Locate the cell with the specified text and output its [x, y] center coordinate. 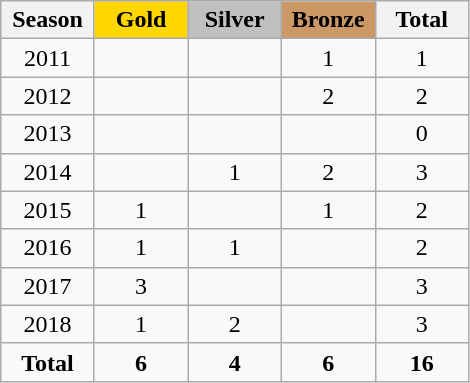
0 [422, 134]
16 [422, 362]
2012 [48, 96]
2017 [48, 286]
2011 [48, 58]
4 [235, 362]
Silver [235, 20]
2014 [48, 172]
Bronze [328, 20]
2018 [48, 324]
Gold [141, 20]
2015 [48, 210]
Season [48, 20]
2013 [48, 134]
2016 [48, 248]
